For the text-containing cell, return its midpoint in [X, Y] coordinate format. 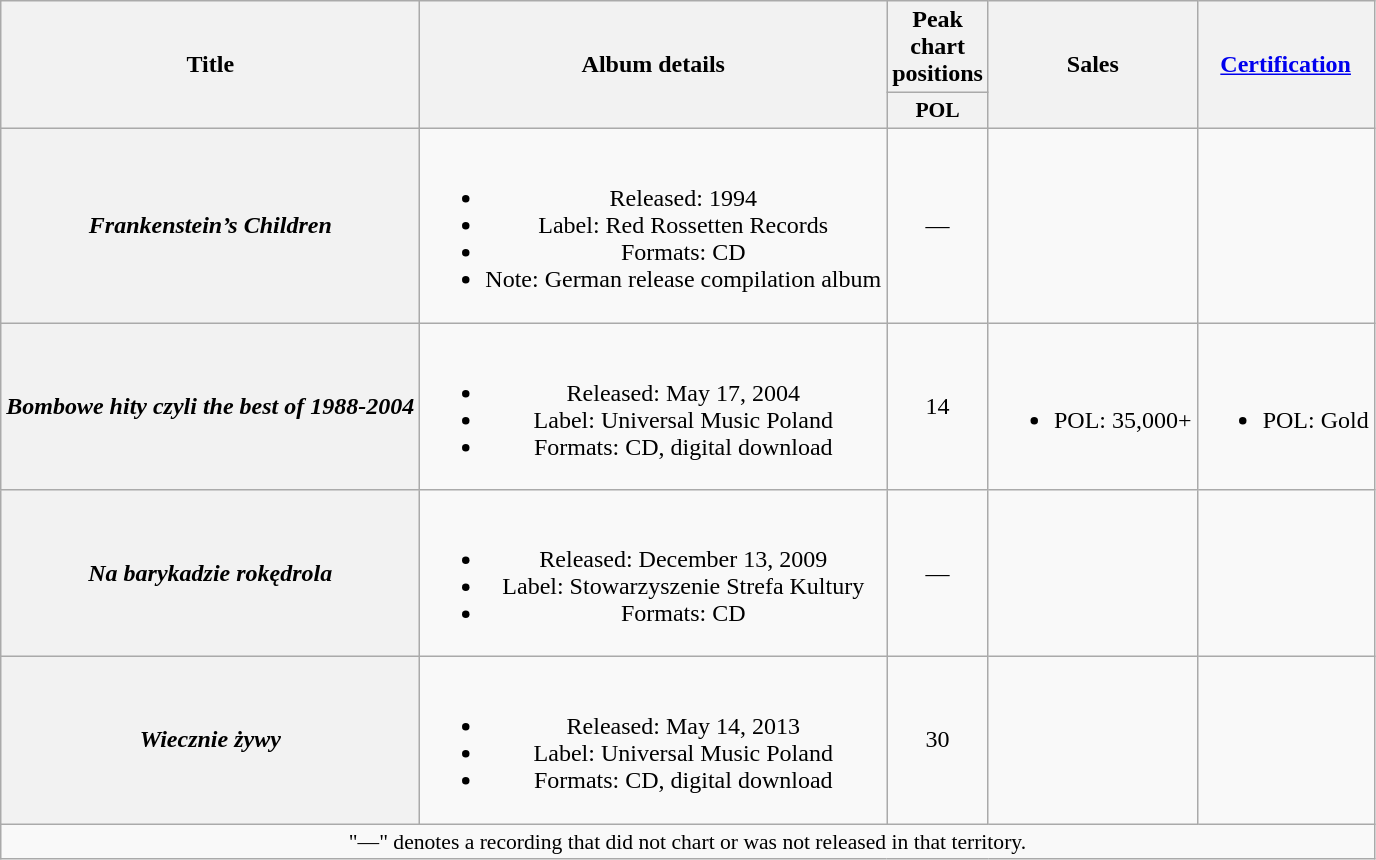
Released: May 17, 2004Label: Universal Music PolandFormats: CD, digital download [654, 406]
Na barykadzie rokędrola [210, 574]
Released: May 14, 2013Label: Universal Music PolandFormats: CD, digital download [654, 740]
Certification [1286, 65]
Bombowe hity czyli the best of 1988-2004 [210, 406]
"—" denotes a recording that did not chart or was not released in that territory. [688, 842]
Sales [1092, 65]
POL [938, 111]
Wiecznie żywy [210, 740]
Released: December 13, 2009Label: Stowarzyszenie Strefa KulturyFormats: CD [654, 574]
POL: Gold [1286, 406]
Album details [654, 65]
Peak chart positions [938, 47]
30 [938, 740]
POL: 35,000+ [1092, 406]
14 [938, 406]
Title [210, 65]
Released: 1994Label: Red Rossetten RecordsFormats: CDNote: German release compilation album [654, 225]
Frankenstein’s Children [210, 225]
